Return the [x, y] coordinate for the center point of the cell that contains the specified text.  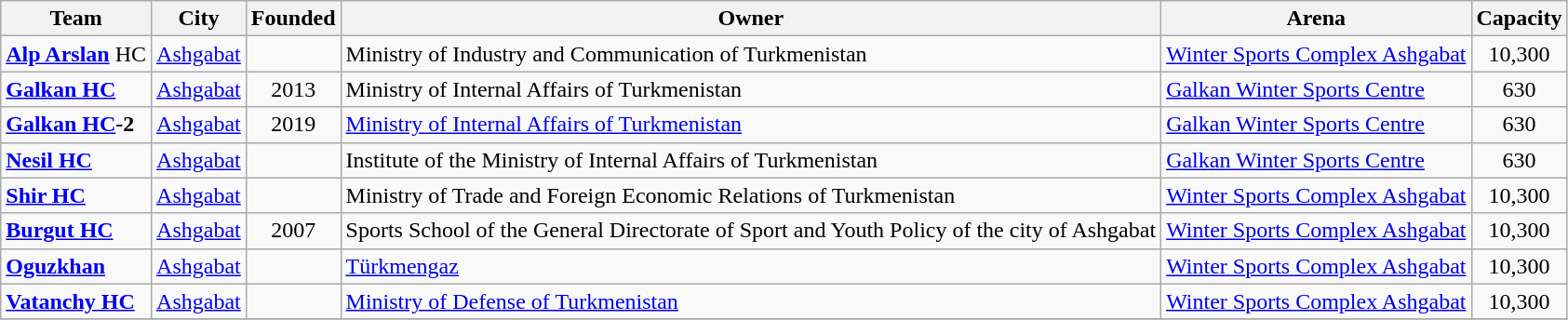
Türkmengaz [751, 266]
2013 [293, 89]
Ministry of Industry and Communication of Turkmenistan [751, 54]
Vatanchy HC [76, 301]
Alp Arslan HC [76, 54]
Shir HC [76, 195]
Institute of the Ministry of Internal Affairs of Turkmenistan [751, 160]
Ministry of Defense of Turkmenistan [751, 301]
2019 [293, 125]
Ministry of Trade and Foreign Economic Relations of Turkmenistan [751, 195]
Capacity [1519, 19]
Team [76, 19]
Galkan HC-2 [76, 125]
Galkan HC [76, 89]
City [199, 19]
Burgut HC [76, 231]
Sports School of the General Directorate of Sport and Youth Policy of the city of Ashgabat [751, 231]
Arena [1316, 19]
Founded [293, 19]
Nesil HC [76, 160]
Owner [751, 19]
Oguzkhan [76, 266]
2007 [293, 231]
